Return [x, y] of the center of cell containing provided text 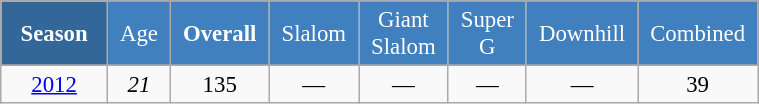
39 [698, 85]
2012 [54, 85]
Super G [487, 34]
21 [138, 85]
135 [219, 85]
GiantSlalom [404, 34]
Slalom [314, 34]
Age [138, 34]
Overall [219, 34]
Combined [698, 34]
Season [54, 34]
Downhill [582, 34]
